For the text-containing cell, return its midpoint in (X, Y) coordinate format. 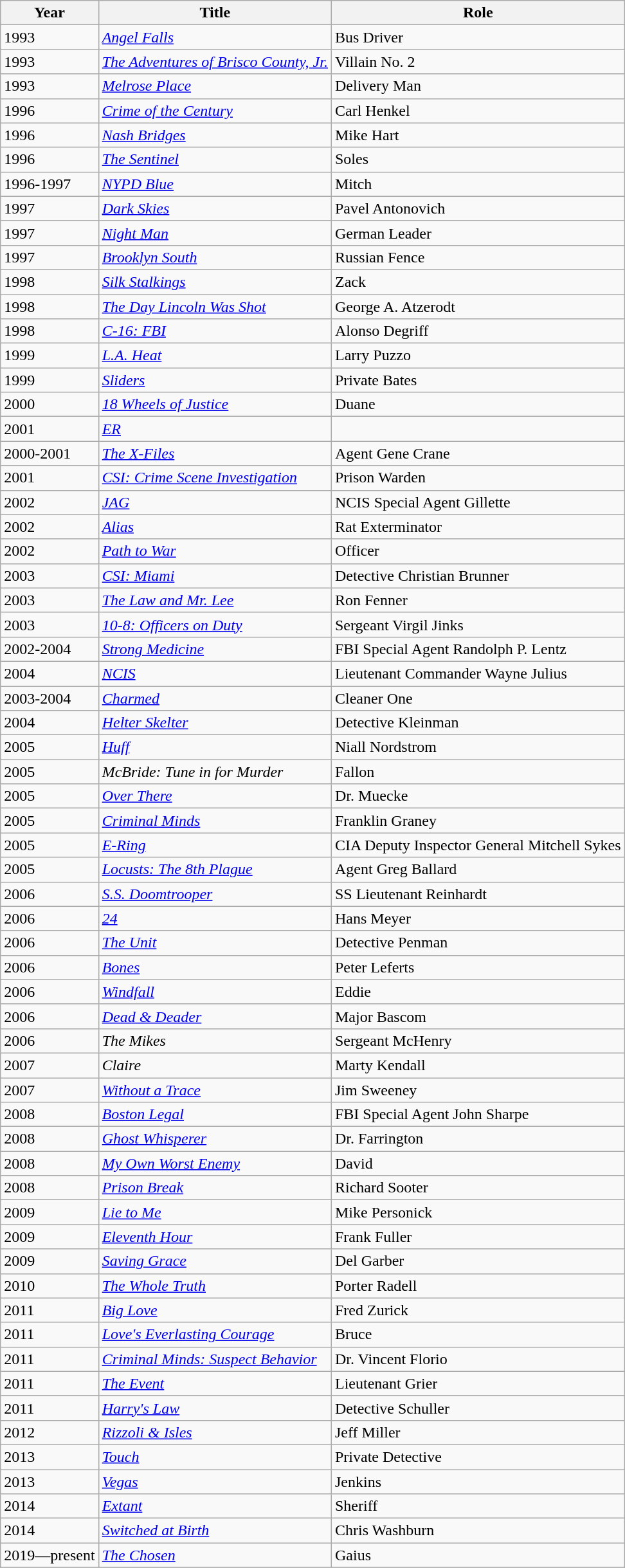
Sliders (215, 380)
The Mikes (215, 1041)
The Law and Mr. Lee (215, 600)
Niall Nordstrom (478, 747)
Dr. Farrington (478, 1139)
David (478, 1163)
Sergeant Virgil Jinks (478, 624)
Ghost Whisperer (215, 1139)
Soles (478, 160)
Lie to Me (215, 1212)
Mike Hart (478, 135)
Del Garber (478, 1261)
Zack (478, 282)
Rizzoli & Isles (215, 1432)
Love's Everlasting Courage (215, 1335)
Cleaner One (478, 698)
Claire (215, 1065)
Russian Fence (478, 257)
Night Man (215, 233)
Sergeant McHenry (478, 1041)
Lieutenant Grier (478, 1383)
Rat Exterminator (478, 527)
Dr. Muecke (478, 796)
McBride: Tune in for Murder (215, 772)
Lieutenant Commander Wayne Julius (478, 673)
Mitch (478, 184)
2000-2001 (50, 453)
Jenkins (478, 1481)
Saving Grace (215, 1261)
NCIS Special Agent Gillette (478, 502)
NYPD Blue (215, 184)
The Day Lincoln Was Shot (215, 307)
The Sentinel (215, 160)
Jim Sweeney (478, 1090)
The Chosen (215, 1555)
Title (215, 13)
Ron Fenner (478, 600)
Carl Henkel (478, 111)
Without a Trace (215, 1090)
NCIS (215, 673)
Porter Radell (478, 1286)
24 (215, 918)
Angel Falls (215, 37)
Dark Skies (215, 208)
Private Detective (478, 1457)
Year (50, 13)
Prison Break (215, 1188)
Strong Medicine (215, 649)
Nash Bridges (215, 135)
C-16: FBI (215, 331)
Sheriff (478, 1506)
Duane (478, 405)
Big Love (215, 1310)
Bus Driver (478, 37)
Major Bascom (478, 1016)
E-Ring (215, 845)
Bones (215, 967)
The Whole Truth (215, 1286)
Marty Kendall (478, 1065)
Larry Puzzo (478, 356)
Detective Kleinman (478, 723)
10-8: Officers on Duty (215, 624)
Peter Leferts (478, 967)
Brooklyn South (215, 257)
Fallon (478, 772)
Prison Warden (478, 478)
German Leader (478, 233)
Helter Skelter (215, 723)
Criminal Minds (215, 821)
The Adventures of Brisco County, Jr. (215, 62)
Touch (215, 1457)
Role (478, 13)
Richard Sooter (478, 1188)
Windfall (215, 992)
Eleventh Hour (215, 1237)
Frank Fuller (478, 1237)
L.A. Heat (215, 356)
Detective Christian Brunner (478, 576)
CSI: Miami (215, 576)
Switched at Birth (215, 1531)
Melrose Place (215, 86)
Huff (215, 747)
Vegas (215, 1481)
Mike Personick (478, 1212)
Harry's Law (215, 1408)
Delivery Man (478, 86)
The X-Files (215, 453)
The Event (215, 1383)
My Own Worst Enemy (215, 1163)
JAG (215, 502)
Criminal Minds: Suspect Behavior (215, 1359)
Officer (478, 551)
FBI Special Agent Randolph P. Lentz (478, 649)
2002-2004 (50, 649)
2010 (50, 1286)
Fred Zurick (478, 1310)
Villain No. 2 (478, 62)
Agent Gene Crane (478, 453)
George A. Atzerodt (478, 307)
FBI Special Agent John Sharpe (478, 1115)
CIA Deputy Inspector General Mitchell Sykes (478, 845)
Detective Penman (478, 943)
Path to War (215, 551)
Hans Meyer (478, 918)
Crime of the Century (215, 111)
Franklin Graney (478, 821)
Silk Stalkings (215, 282)
Gaius (478, 1555)
Private Bates (478, 380)
CSI: Crime Scene Investigation (215, 478)
Bruce (478, 1335)
SS Lieutenant Reinhardt (478, 894)
2000 (50, 405)
2019—present (50, 1555)
Alias (215, 527)
1996-1997 (50, 184)
Detective Schuller (478, 1408)
Eddie (478, 992)
2012 (50, 1432)
Dr. Vincent Florio (478, 1359)
S.S. Doomtrooper (215, 894)
Chris Washburn (478, 1531)
Jeff Miller (478, 1432)
ER (215, 429)
Alonso Degriff (478, 331)
Dead & Deader (215, 1016)
Agent Greg Ballard (478, 870)
18 Wheels of Justice (215, 405)
Charmed (215, 698)
2003-2004 (50, 698)
Locusts: The 8th Plague (215, 870)
The Unit (215, 943)
Extant (215, 1506)
Over There (215, 796)
Boston Legal (215, 1115)
Pavel Antonovich (478, 208)
